Extract the (x, y) coordinate from the center of the cell holding the provided text.  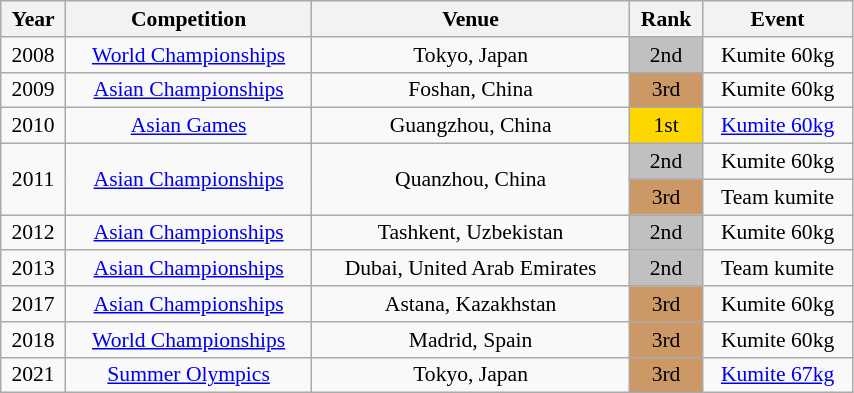
Year (34, 19)
2013 (34, 269)
2012 (34, 233)
Quanzhou, China (471, 180)
Venue (471, 19)
2009 (34, 90)
2018 (34, 340)
2017 (34, 304)
Summer Olympics (188, 375)
2008 (34, 55)
Tashkent, Uzbekistan (471, 233)
Asian Games (188, 126)
2011 (34, 180)
Dubai, United Arab Emirates (471, 269)
Kumite 67kg (778, 375)
Rank (666, 19)
1st (666, 126)
Foshan, China (471, 90)
Event (778, 19)
Madrid, Spain (471, 340)
2021 (34, 375)
2010 (34, 126)
Guangzhou, China (471, 126)
Astana, Kazakhstan (471, 304)
Competition (188, 19)
